Scan for the cell matching the given text and deliver its (x, y) coordinate at center. 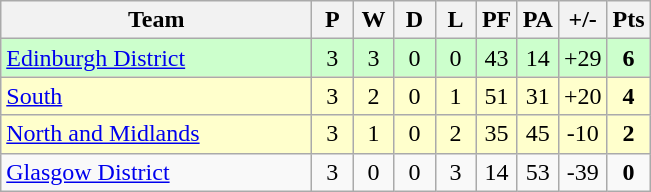
31 (538, 96)
W (374, 20)
PA (538, 20)
South (156, 96)
4 (628, 96)
-10 (582, 134)
6 (628, 58)
43 (496, 58)
D (414, 20)
51 (496, 96)
North and Midlands (156, 134)
Glasgow District (156, 172)
45 (538, 134)
35 (496, 134)
+20 (582, 96)
L (456, 20)
-39 (582, 172)
53 (538, 172)
Team (156, 20)
P (332, 20)
+/- (582, 20)
Edinburgh District (156, 58)
Pts (628, 20)
PF (496, 20)
+29 (582, 58)
